Output the [X, Y] coordinate of the center of the cell containing the given text.  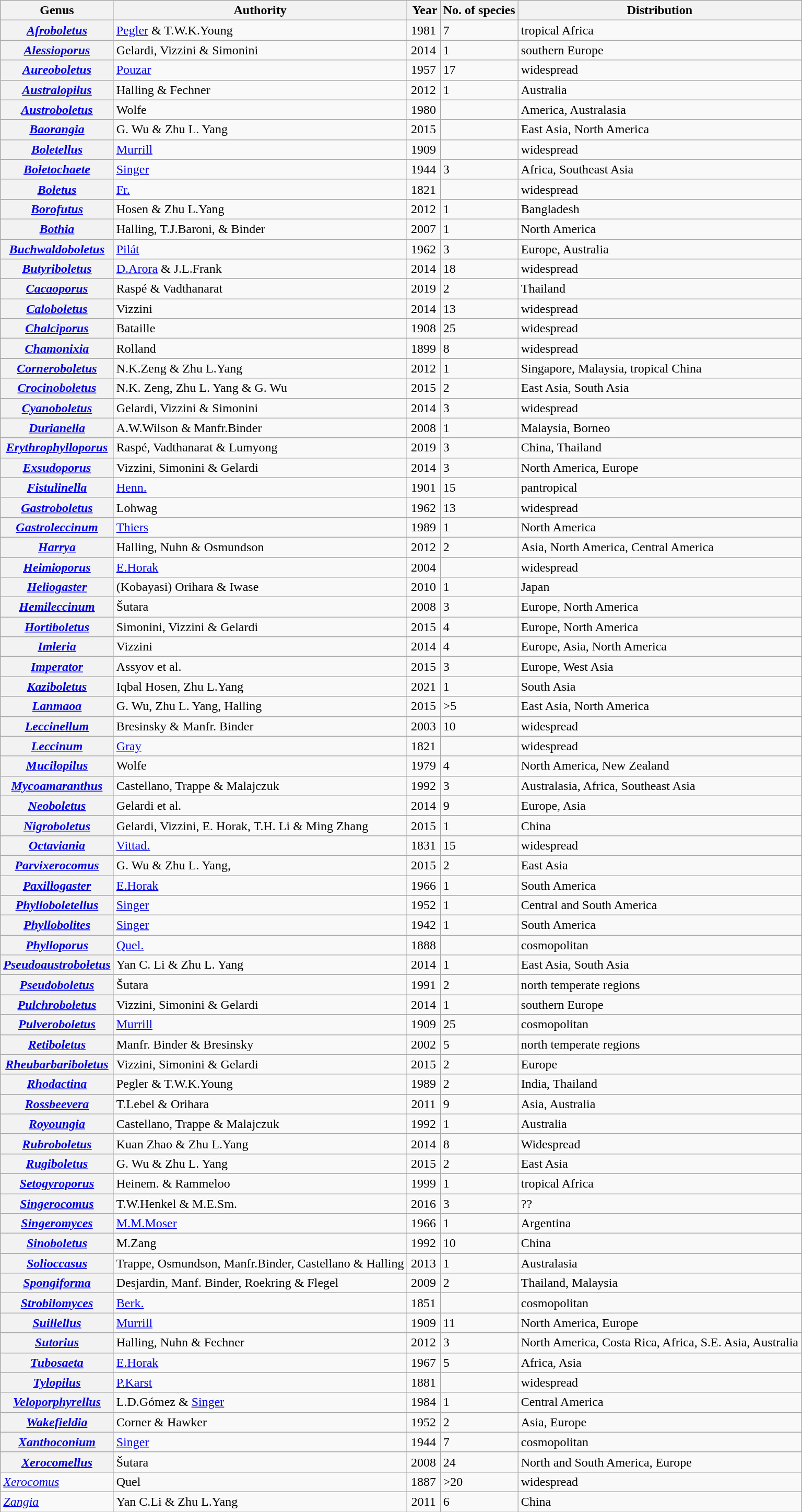
2004 [423, 567]
Central America [659, 1402]
Rheubarbariboletus [57, 1064]
Singapore, Malaysia, tropical China [659, 368]
Mycoamaranthus [57, 786]
Corner & Hawker [260, 1422]
America, Australasia [659, 110]
Europe, Australia [659, 249]
Central and South America [659, 905]
Argentina [659, 1224]
1980 [423, 110]
Neoboletus [57, 806]
Distribution [659, 10]
Royoungia [57, 1124]
1851 [423, 1303]
Pseudoboletus [57, 985]
Lohwag [260, 507]
Erythrophylloporus [57, 448]
Hemileccinum [57, 607]
Sutorius [57, 1343]
Corneroboletus [57, 368]
Africa, Southeast Asia [659, 169]
M.Zang [260, 1243]
Year [423, 10]
T.W.Henkel & M.E.Sm. [260, 1203]
A.W.Wilson & Manfr.Binder [260, 428]
Simonini, Vizzini & Gelardi [260, 627]
Bataille [260, 329]
Leccinellum [57, 726]
1979 [423, 766]
Gastroboletus [57, 507]
Thailand [659, 289]
Fr. [260, 189]
2003 [423, 726]
Australasia, Africa, Southeast Asia [659, 786]
1887 [423, 1482]
Assyov et al. [260, 667]
Gelardi et al. [260, 806]
Kaziboletus [57, 687]
Rossbeevera [57, 1104]
Boletochaete [57, 169]
1901 [423, 487]
Rhodactina [57, 1084]
6 [479, 1502]
Singeromyces [57, 1224]
Lanmaoa [57, 706]
Xerocomus [57, 1482]
Asia, Australia [659, 1104]
Buchwaldoboletus [57, 249]
1908 [423, 329]
Halling, Nuhn & Osmundson [260, 547]
Cacaoporus [57, 289]
17 [479, 70]
Rugiboletus [57, 1164]
>20 [479, 1482]
24 [479, 1462]
1888 [423, 945]
Bothia [57, 229]
Rolland [260, 348]
Australopilus [57, 90]
Halling, T.J.Baroni, & Binder [260, 229]
Iqbal Hosen, Zhu L.Yang [260, 687]
Parvixerocomus [57, 865]
Imperator [57, 667]
Octaviania [57, 845]
2021 [423, 687]
(Kobayasi) Orihara & Iwase [260, 587]
Setogyroporus [57, 1183]
1991 [423, 985]
Tylopilus [57, 1382]
Suillellus [57, 1323]
Veloporphyrellus [57, 1402]
Fistulinella [57, 487]
D.Arora & J.L.Frank [260, 269]
Quel [260, 1482]
1831 [423, 845]
Bresinsky & Manfr. Binder [260, 726]
Desjardin, Manf. Binder, Roekring & Flegel [260, 1283]
2016 [423, 1203]
Wakefieldia [57, 1422]
China, Thailand [659, 448]
Afroboletus [57, 30]
Thailand, Malaysia [659, 1283]
1984 [423, 1402]
Xanthoconium [57, 1442]
Strobilomyces [57, 1303]
1957 [423, 70]
Sinoboletus [57, 1243]
Paxillogaster [57, 886]
Africa, Asia [659, 1363]
N.K. Zeng, Zhu L. Yang & G. Wu [260, 388]
G. Wu, Zhu L. Yang, Halling [260, 706]
Asia, North America, Central America [659, 547]
Imleria [57, 647]
Chalciporus [57, 329]
North America, New Zealand [659, 766]
Xerocomellus [57, 1462]
Vittad. [260, 845]
>5 [479, 706]
18 [479, 269]
Durianella [57, 428]
L.D.Gómez & Singer [260, 1402]
Europe [659, 1064]
Harrya [57, 547]
Malaysia, Borneo [659, 428]
Yan C. Li & Zhu L. Yang [260, 965]
Caloboletus [57, 309]
Boletus [57, 189]
Kuan Zhao & Zhu L.Yang [260, 1144]
Gray [260, 746]
Halling, Nuhn & Fechner [260, 1343]
Widespread [659, 1144]
Aureoboletus [57, 70]
Asia, Europe [659, 1422]
Yan C.Li & Zhu L.Yang [260, 1502]
Pseudoaustroboletus [57, 965]
Leccinum [57, 746]
1881 [423, 1382]
1899 [423, 348]
M.M.Moser [260, 1224]
Boletellus [57, 149]
N.K.Zeng & Zhu L.Yang [260, 368]
Cyanoboletus [57, 408]
1981 [423, 30]
P.Karst [260, 1382]
Heinem. & Rammeloo [260, 1183]
North America, Costa Rica, Africa, S.E. Asia, Australia [659, 1343]
Phylloporus [57, 945]
Gelardi, Vizzini, E. Horak, T.H. Li & Ming Zhang [260, 825]
India, Thailand [659, 1084]
Pilát [260, 249]
Australasia [659, 1263]
Manfr. Binder & Bresinsky [260, 1044]
Tubosaeta [57, 1363]
Henn. [260, 487]
2009 [423, 1283]
Nigroboletus [57, 825]
Spongiforma [57, 1283]
Phyllobolites [57, 925]
?? [659, 1203]
Pouzar [260, 70]
2007 [423, 229]
Halling & Fechner [260, 90]
1999 [423, 1183]
Solioccasus [57, 1263]
South Asia [659, 687]
Hosen & Zhu L.Yang [260, 209]
North and South America, Europe [659, 1462]
Japan [659, 587]
Alessioporus [57, 50]
G. Wu & Zhu L. Yang, [260, 865]
Hortiboletus [57, 627]
Chamonixia [57, 348]
Zangia [57, 1502]
1967 [423, 1363]
2010 [423, 587]
Retiboletus [57, 1044]
Thiers [260, 527]
Exsudoporus [57, 468]
Austroboletus [57, 110]
pantropical [659, 487]
Quel. [260, 945]
11 [479, 1323]
Authority [260, 10]
Europe, West Asia [659, 667]
Singerocomus [57, 1203]
2013 [423, 1263]
Genus [57, 10]
Bangladesh [659, 209]
Heliogaster [57, 587]
Trappe, Osmundson, Manfr.Binder, Castellano & Halling [260, 1263]
Raspé & Vadthanarat [260, 289]
Europe, Asia, North America [659, 647]
Mucilopilus [57, 766]
T.Lebel & Orihara [260, 1104]
Baorangia [57, 130]
Phylloboletellus [57, 905]
Berk. [260, 1303]
Raspé, Vadthanarat & Lumyong [260, 448]
Pulveroboletus [57, 1025]
No. of species [479, 10]
Gastroleccinum [57, 527]
1942 [423, 925]
Butyriboletus [57, 269]
2002 [423, 1044]
Borofutus [57, 209]
Heimioporus [57, 567]
Pulchroboletus [57, 1005]
Europe, Asia [659, 806]
Crocinoboletus [57, 388]
Rubroboletus [57, 1144]
